Provide the (x, y) coordinate of the cell's center where the given text is located.  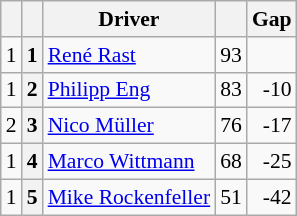
Marco Wittmann (130, 162)
83 (231, 90)
5 (32, 197)
-42 (272, 197)
-10 (272, 90)
93 (231, 55)
51 (231, 197)
Driver (130, 19)
68 (231, 162)
4 (32, 162)
Mike Rockenfeller (130, 197)
3 (32, 126)
-25 (272, 162)
Gap (272, 19)
René Rast (130, 55)
Philipp Eng (130, 90)
76 (231, 126)
-17 (272, 126)
Nico Müller (130, 126)
